Return (X, Y) of the center of cell containing provided text 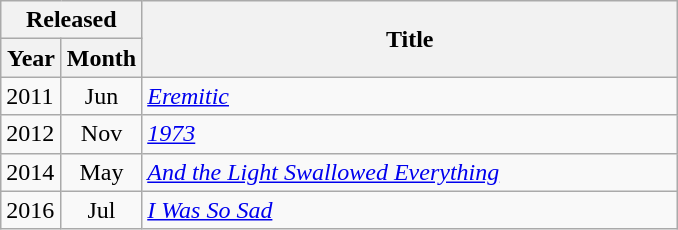
Jun (101, 96)
Title (410, 39)
Nov (101, 134)
2016 (32, 210)
1973 (410, 134)
2014 (32, 172)
Eremitic (410, 96)
2011 (32, 96)
And the Light Swallowed Everything (410, 172)
Released (72, 20)
May (101, 172)
Jul (101, 210)
Year (32, 58)
Month (101, 58)
I Was So Sad (410, 210)
2012 (32, 134)
